Scan for the cell matching the given text and deliver its (X, Y) coordinate at center. 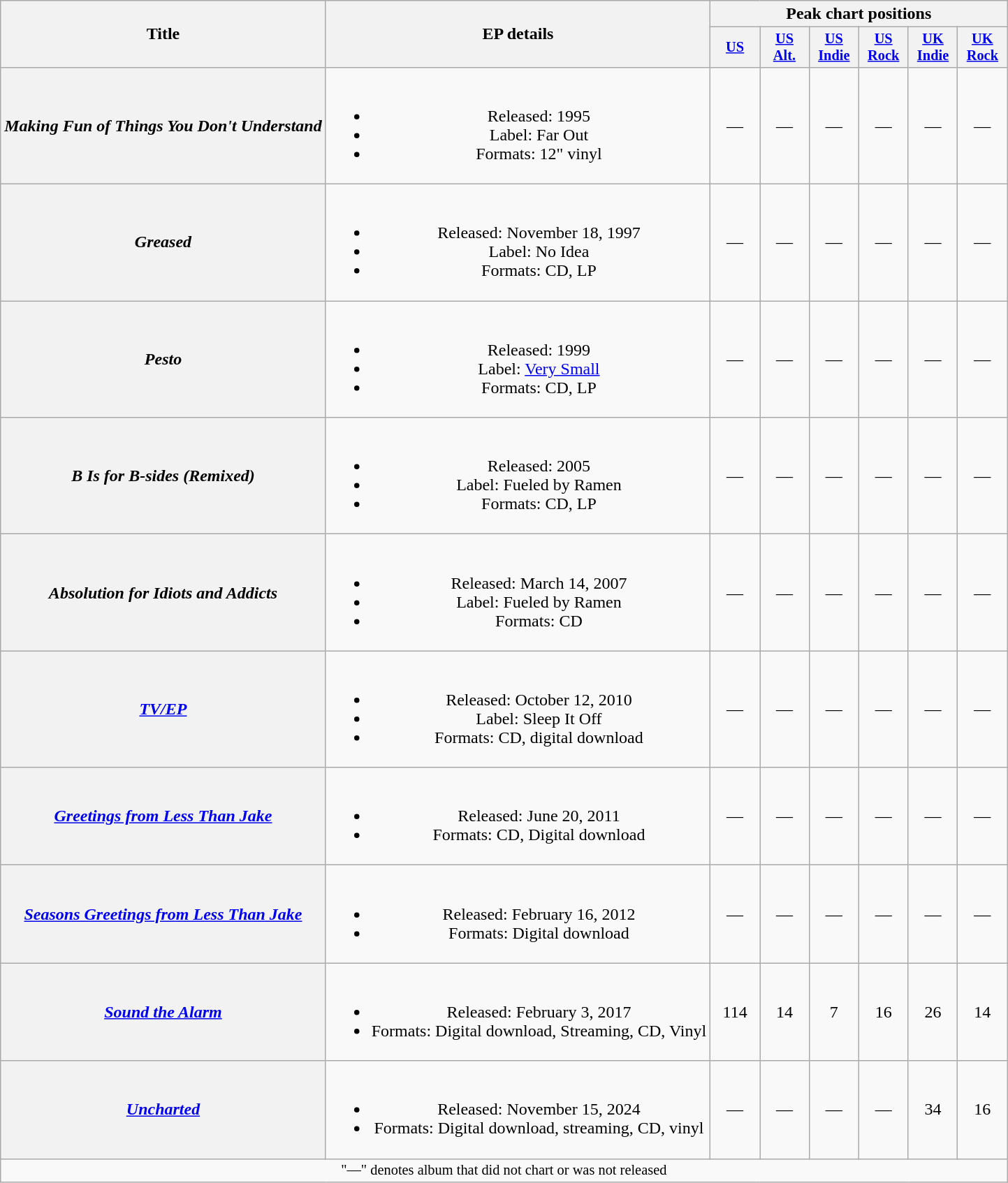
Released: February 3, 2017Formats: Digital download, Streaming, CD, Vinyl (518, 1012)
EP details (518, 34)
Sound the Alarm (163, 1012)
Released: November 18, 1997Label: No IdeaFormats: CD, LP (518, 243)
B Is for B-sides (Remixed) (163, 476)
Peak chart positions (859, 14)
UKRock (982, 47)
Title (163, 34)
Released: 2005Label: Fueled by RamenFormats: CD, LP (518, 476)
TV/EP (163, 710)
Pesto (163, 359)
Making Fun of Things You Don't Understand (163, 126)
Uncharted (163, 1110)
Greased (163, 243)
Released: February 16, 2012Formats: Digital download (518, 914)
Greetings from Less Than Jake (163, 816)
Released: October 12, 2010Label: Sleep It OffFormats: CD, digital download (518, 710)
Released: 1995Label: Far OutFormats: 12" vinyl (518, 126)
Released: March 14, 2007Label: Fueled by RamenFormats: CD (518, 592)
USIndie (834, 47)
Seasons Greetings from Less Than Jake (163, 914)
Released: June 20, 2011Formats: CD, Digital download (518, 816)
7 (834, 1012)
USAlt. (785, 47)
US (735, 47)
Absolution for Idiots and Addicts (163, 592)
USRock (883, 47)
26 (933, 1012)
"—" denotes album that did not chart or was not released (504, 1170)
UKIndie (933, 47)
Released: 1999Label: Very SmallFormats: CD, LP (518, 359)
Released: November 15, 2024Formats: Digital download, streaming, CD, vinyl (518, 1110)
114 (735, 1012)
34 (933, 1110)
